For the text-containing cell, return its midpoint in (X, Y) coordinate format. 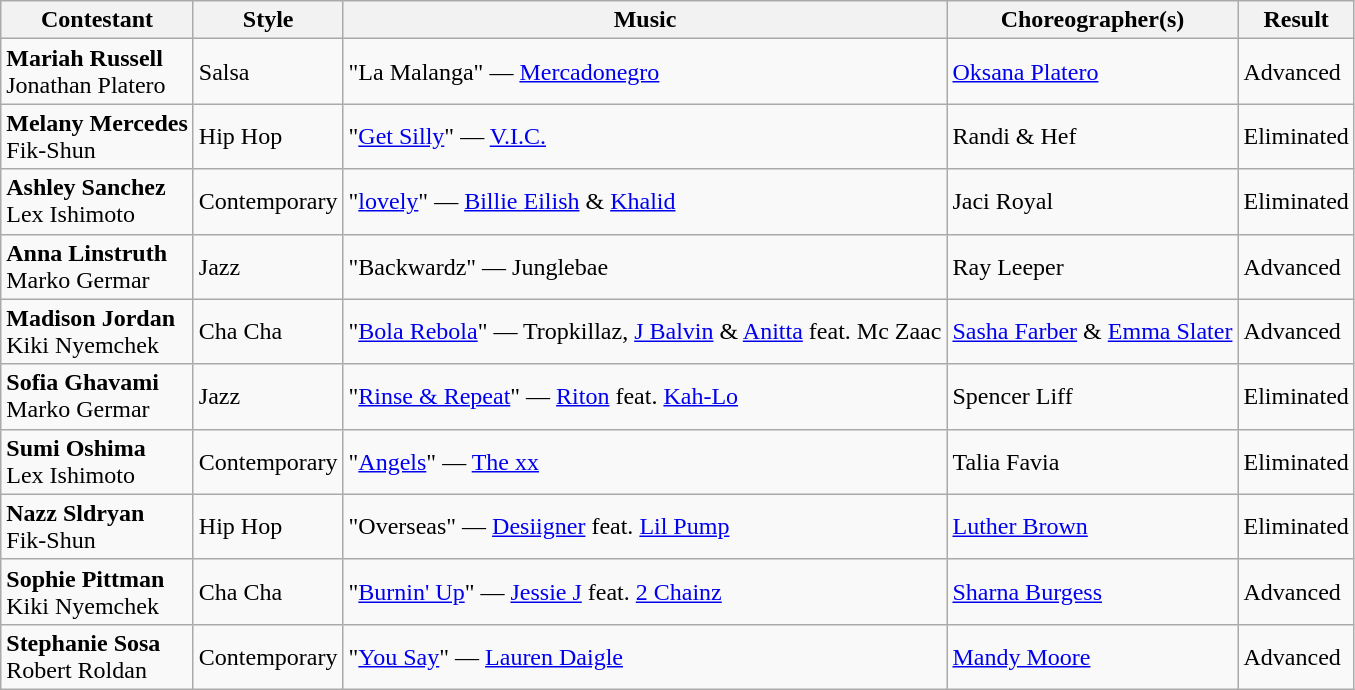
Salsa (268, 72)
Ashley SanchezLex Ishimoto (98, 202)
Mandy Moore (1092, 656)
"La Malanga" — Mercadonegro (645, 72)
"Burnin' Up" — Jessie J feat. 2 Chainz (645, 592)
"Angels" — The xx (645, 462)
Contestant (98, 20)
Style (268, 20)
Melany MercedesFik-Shun (98, 136)
Sasha Farber & Emma Slater (1092, 332)
Stephanie SosaRobert Roldan (98, 656)
Mariah RussellJonathan Platero (98, 72)
"You Say" — Lauren Daigle (645, 656)
Spencer Liff (1092, 396)
"Rinse & Repeat" — Riton feat. Kah-Lo (645, 396)
Oksana Platero (1092, 72)
Sumi OshimaLex Ishimoto (98, 462)
Talia Favia (1092, 462)
Randi & Hef (1092, 136)
Music (645, 20)
Nazz SldryanFik-Shun (98, 526)
Sophie PittmanKiki Nyemchek (98, 592)
Jaci Royal (1092, 202)
Sofia GhavamiMarko Germar (98, 396)
Sharna Burgess (1092, 592)
"lovely" — Billie Eilish & Khalid (645, 202)
"Bola Rebola" — Tropkillaz, J Balvin & Anitta feat. Mc Zaac (645, 332)
Luther Brown (1092, 526)
Result (1296, 20)
Ray Leeper (1092, 266)
"Backwardz" — Junglebae (645, 266)
Madison JordanKiki Nyemchek (98, 332)
Choreographer(s) (1092, 20)
Anna LinstruthMarko Germar (98, 266)
"Overseas" — Desiigner feat. Lil Pump (645, 526)
"Get Silly" — V.I.C. (645, 136)
